Provide the [X, Y] coordinate of the cell's center where the given text is located.  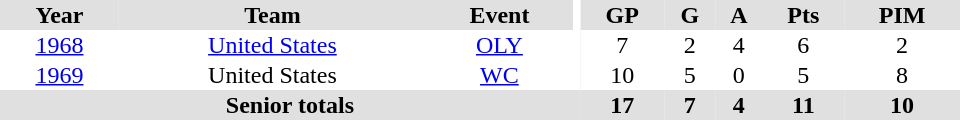
11 [804, 105]
Event [500, 15]
GP [622, 15]
6 [804, 45]
Pts [804, 15]
1968 [60, 45]
17 [622, 105]
Senior totals [290, 105]
8 [902, 75]
Team [272, 15]
WC [500, 75]
1969 [60, 75]
A [738, 15]
PIM [902, 15]
Year [60, 15]
0 [738, 75]
G [690, 15]
OLY [500, 45]
